Search for the cell housing the specified text and yield its (x, y) center coordinate. 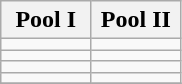
Pool II (136, 20)
Pool I (46, 20)
